Extract the [X, Y] coordinate from the center of the cell holding the provided text.  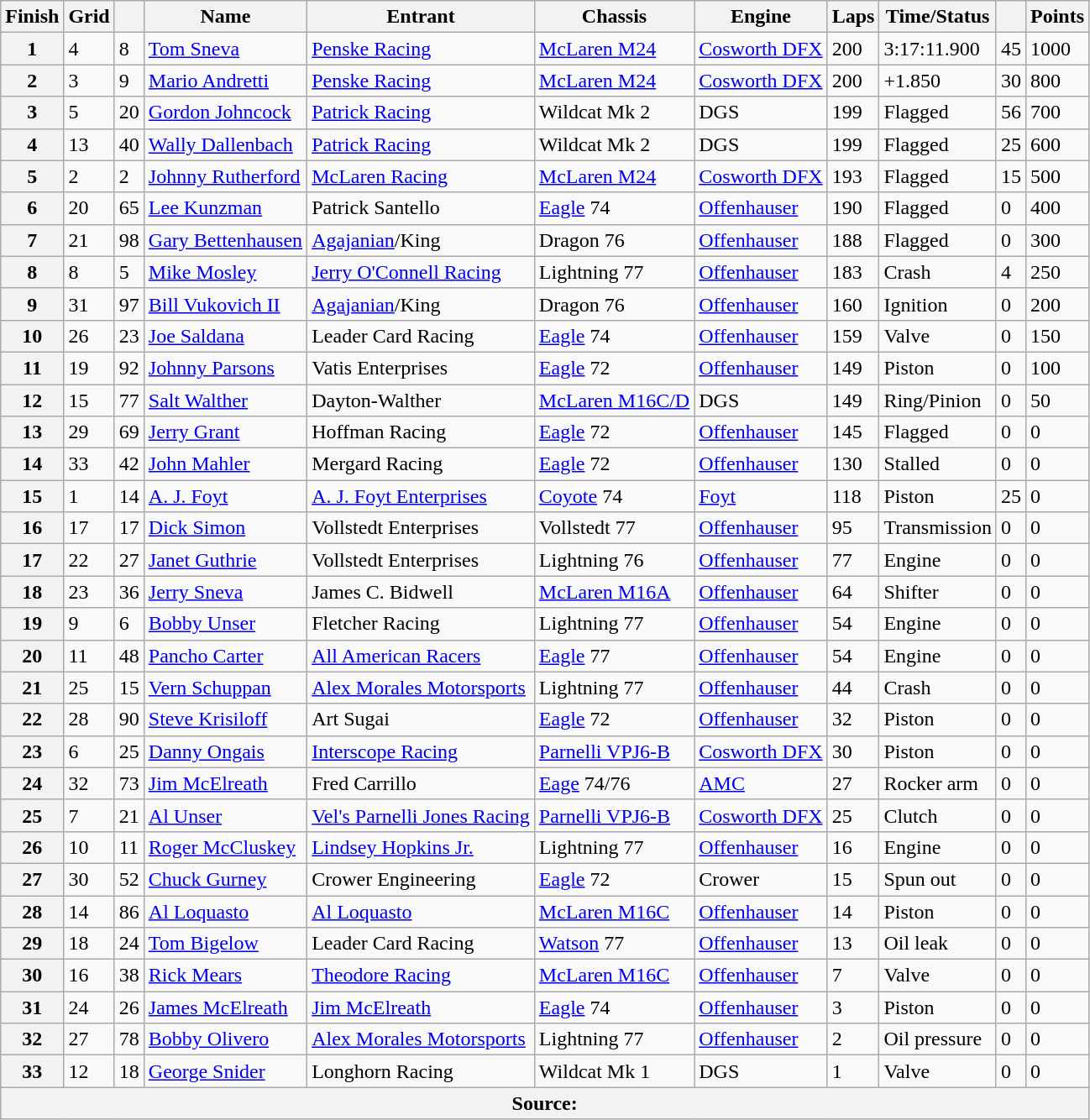
McLaren Racing [422, 176]
95 [853, 528]
Longhorn Racing [422, 1071]
36 [129, 592]
Patrick Santello [422, 208]
Steve Krisiloff [225, 720]
Oil leak [938, 944]
Wally Dallenbach [225, 144]
James C. Bidwell [422, 592]
98 [129, 240]
Lee Kunzman [225, 208]
Chuck Gurney [225, 879]
400 [1056, 208]
McLaren M16A [614, 592]
Transmission [938, 528]
45 [1011, 49]
Bobby Olivero [225, 1039]
Fred Carrillo [422, 783]
+1.850 [938, 81]
Vel's Parnelli Jones Racing [422, 815]
Source: [545, 1103]
Danny Ongais [225, 751]
64 [853, 592]
Foyt [761, 496]
183 [853, 272]
52 [129, 879]
150 [1056, 336]
Bobby Unser [225, 624]
Jerry Grant [225, 432]
AMC [761, 783]
Coyote 74 [614, 496]
38 [129, 976]
Name [225, 17]
Al Unser [225, 815]
97 [129, 304]
160 [853, 304]
Pancho Carter [225, 656]
190 [853, 208]
Spun out [938, 879]
Chassis [614, 17]
188 [853, 240]
Salt Walther [225, 400]
Gary Bettenhausen [225, 240]
Mergard Racing [422, 464]
Vatis Enterprises [422, 368]
Fletcher Racing [422, 624]
130 [853, 464]
Rick Mears [225, 976]
500 [1056, 176]
Hoffman Racing [422, 432]
Mike Mosley [225, 272]
Rocker arm [938, 783]
Roger McCluskey [225, 847]
300 [1056, 240]
Jerry O'Connell Racing [422, 272]
Jerry Sneva [225, 592]
Crower Engineering [422, 879]
92 [129, 368]
Johnny Rutherford [225, 176]
Johnny Parsons [225, 368]
48 [129, 656]
800 [1056, 81]
Vollstedt 77 [614, 528]
Laps [853, 17]
All American Racers [422, 656]
Art Sugai [422, 720]
65 [129, 208]
145 [853, 432]
78 [129, 1039]
Lightning 76 [614, 560]
Dick Simon [225, 528]
Eagle 77 [614, 656]
Ring/Pinion [938, 400]
193 [853, 176]
Janet Guthrie [225, 560]
86 [129, 911]
50 [1056, 400]
Ignition [938, 304]
100 [1056, 368]
Bill Vukovich II [225, 304]
Oil pressure [938, 1039]
700 [1056, 113]
Dayton-Walther [422, 400]
118 [853, 496]
Shifter [938, 592]
A. J. Foyt [225, 496]
Eage 74/76 [614, 783]
John Mahler [225, 464]
56 [1011, 113]
Tom Bigelow [225, 944]
159 [853, 336]
40 [129, 144]
42 [129, 464]
Time/Status [938, 17]
A. J. Foyt Enterprises [422, 496]
Vern Schuppan [225, 688]
Points [1056, 17]
90 [129, 720]
Watson 77 [614, 944]
Tom Sneva [225, 49]
3:17:11.900 [938, 49]
Stalled [938, 464]
Mario Andretti [225, 81]
69 [129, 432]
James McElreath [225, 1007]
George Snider [225, 1071]
Entrant [422, 17]
Interscope Racing [422, 751]
Wildcat Mk 1 [614, 1071]
Crower [761, 879]
44 [853, 688]
Joe Saldana [225, 336]
Grid [89, 17]
73 [129, 783]
McLaren M16C/D [614, 400]
Clutch [938, 815]
250 [1056, 272]
600 [1056, 144]
Theodore Racing [422, 976]
Finish [32, 17]
Gordon Johncock [225, 113]
Lindsey Hopkins Jr. [422, 847]
1000 [1056, 49]
